Pinpoint the cell where the given text exists, returning its (X, Y) midpoint coordinate. 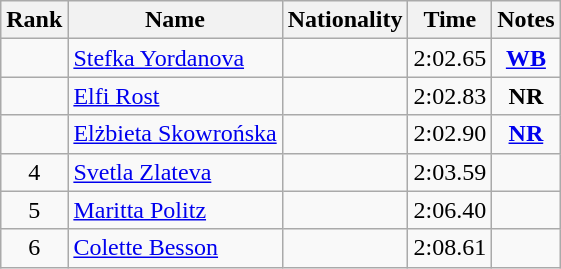
4 (34, 172)
Notes (526, 20)
Maritta Politz (175, 210)
Rank (34, 20)
Svetla Zlateva (175, 172)
2:02.90 (450, 134)
Time (450, 20)
Nationality (345, 20)
2:06.40 (450, 210)
Name (175, 20)
WB (526, 58)
2:03.59 (450, 172)
5 (34, 210)
Stefka Yordanova (175, 58)
2:02.83 (450, 96)
Elżbieta Skowrońska (175, 134)
2:02.65 (450, 58)
2:08.61 (450, 248)
Elfi Rost (175, 96)
Colette Besson (175, 248)
6 (34, 248)
